Output the [x, y] coordinate of the center of the cell containing the given text.  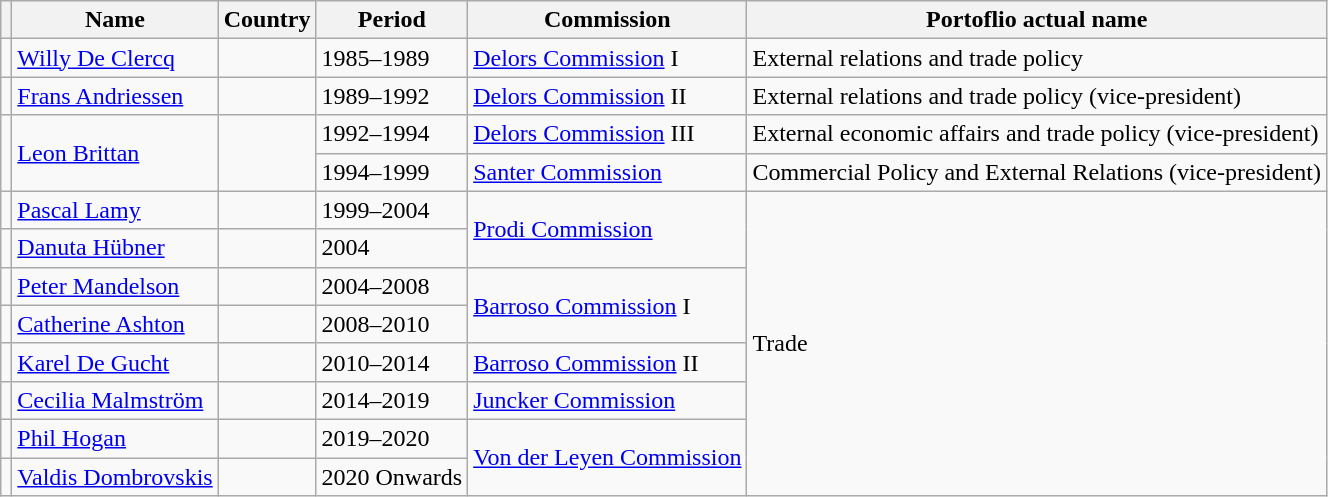
Barroso Commission II [608, 362]
Delors Commission II [608, 96]
1992–1994 [392, 134]
2020 Onwards [392, 477]
2004 [392, 248]
Von der Leyen Commission [608, 457]
External relations and trade policy [1037, 58]
2008–2010 [392, 324]
Commercial Policy and External Relations (vice-president) [1037, 172]
Period [392, 20]
Barroso Commission I [608, 305]
Delors Commission I [608, 58]
Pascal Lamy [115, 210]
Cecilia Malmström [115, 400]
1999–2004 [392, 210]
Frans Andriessen [115, 96]
Portoflio actual name [1037, 20]
1989–1992 [392, 96]
Peter Mandelson [115, 286]
1994–1999 [392, 172]
2010–2014 [392, 362]
2014–2019 [392, 400]
Trade [1037, 343]
Karel De Gucht [115, 362]
Santer Commission [608, 172]
Danuta Hübner [115, 248]
Valdis Dombrovskis [115, 477]
2004–2008 [392, 286]
Prodi Commission [608, 229]
Juncker Commission [608, 400]
Delors Commission III [608, 134]
Name [115, 20]
2019–2020 [392, 438]
Leon Brittan [115, 153]
External relations and trade policy (vice-president) [1037, 96]
Country [267, 20]
Catherine Ashton [115, 324]
1985–1989 [392, 58]
Commission [608, 20]
Phil Hogan [115, 438]
External economic affairs and trade policy (vice-president) [1037, 134]
Willy De Clercq [115, 58]
